Identify which cell holds the provided text, then report its [x, y] central coordinate. 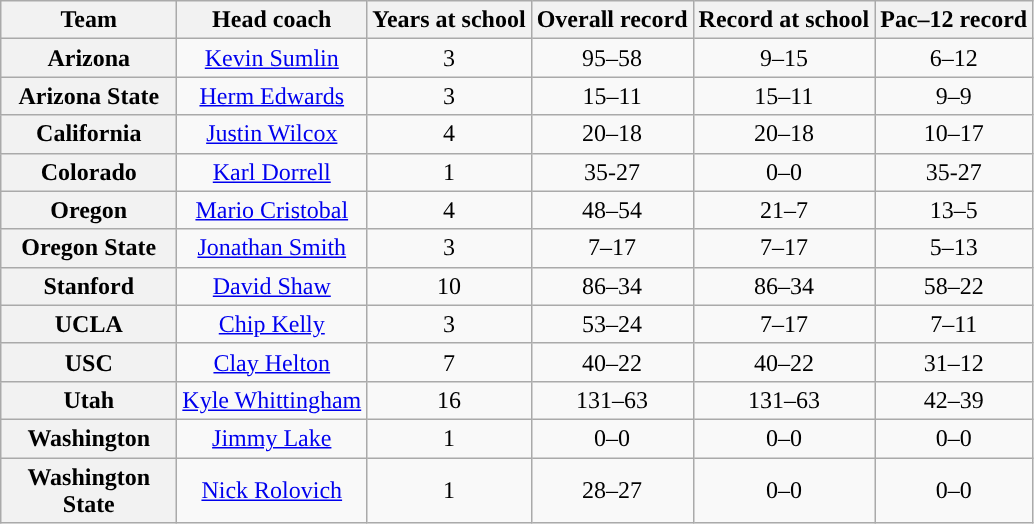
Stanford [89, 286]
Nick Rolovich [272, 490]
Kyle Whittingham [272, 400]
Arizona State [89, 96]
Record at school [784, 20]
13–5 [954, 210]
28–27 [612, 490]
16 [449, 400]
58–22 [954, 286]
Colorado [89, 172]
Team [89, 20]
Oregon State [89, 248]
Washington State [89, 490]
Washington [89, 438]
6–12 [954, 58]
9–15 [784, 58]
Pac–12 record [954, 20]
Years at school [449, 20]
Karl Dorrell [272, 172]
Justin Wilcox [272, 134]
Oregon [89, 210]
USC [89, 362]
David Shaw [272, 286]
Clay Helton [272, 362]
48–54 [612, 210]
9–9 [954, 96]
Overall record [612, 20]
California [89, 134]
Jonathan Smith [272, 248]
21–7 [784, 210]
Chip Kelly [272, 324]
95–58 [612, 58]
5–13 [954, 248]
42–39 [954, 400]
Head coach [272, 20]
Utah [89, 400]
10 [449, 286]
7 [449, 362]
Kevin Sumlin [272, 58]
Herm Edwards [272, 96]
Jimmy Lake [272, 438]
UCLA [89, 324]
Mario Cristobal [272, 210]
53–24 [612, 324]
7–11 [954, 324]
Arizona [89, 58]
10–17 [954, 134]
31–12 [954, 362]
